Detect which cell encompasses the target text, then output its [x, y] center coordinate. 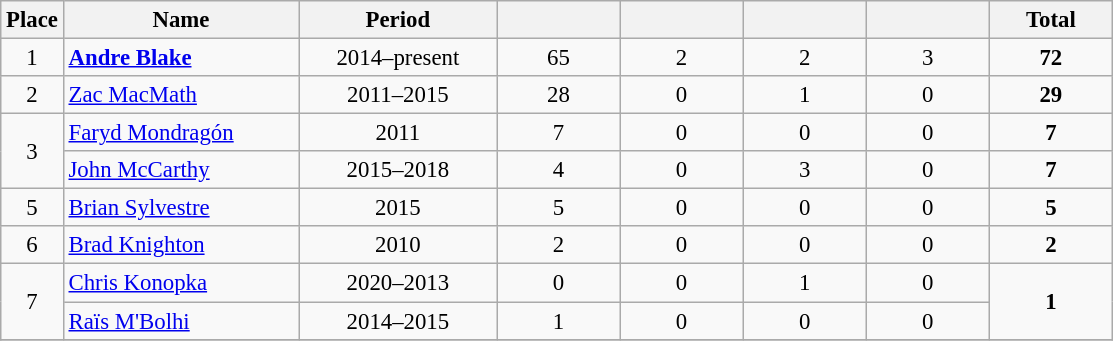
6 [32, 245]
Period [398, 20]
Zac MacMath [181, 95]
Andre Blake [181, 58]
28 [558, 95]
2015–2018 [398, 170]
2011 [398, 133]
Total [1050, 20]
John McCarthy [181, 170]
Faryd Mondragón [181, 133]
Brian Sylvestre [181, 208]
Name [181, 20]
2020–2013 [398, 283]
4 [558, 170]
72 [1050, 58]
2010 [398, 245]
2011–2015 [398, 95]
65 [558, 58]
Raïs M'Bolhi [181, 321]
2014–present [398, 58]
Place [32, 20]
2015 [398, 208]
Chris Konopka [181, 283]
Brad Knighton [181, 245]
29 [1050, 95]
2014–2015 [398, 321]
